Output the (x, y) coordinate of the center of the cell containing the given text.  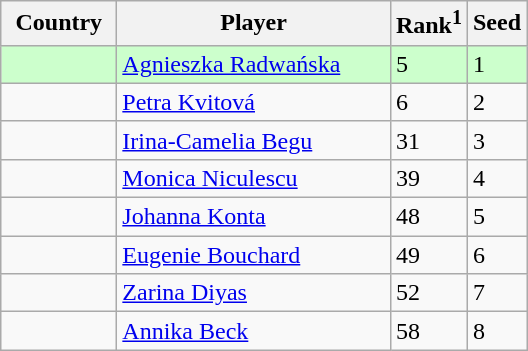
2 (496, 102)
8 (496, 331)
Monica Niculescu (254, 178)
58 (428, 331)
Player (254, 24)
Country (59, 24)
48 (428, 217)
Petra Kvitová (254, 102)
Eugenie Bouchard (254, 255)
Irina-Camelia Begu (254, 140)
Agnieszka Radwańska (254, 64)
Seed (496, 24)
49 (428, 255)
4 (496, 178)
3 (496, 140)
Annika Beck (254, 331)
39 (428, 178)
52 (428, 293)
31 (428, 140)
7 (496, 293)
Johanna Konta (254, 217)
1 (496, 64)
Zarina Diyas (254, 293)
Rank1 (428, 24)
